Scan for the cell matching the given text and deliver its [X, Y] coordinate at center. 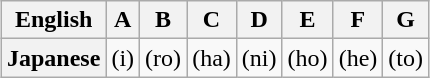
A [123, 20]
(he) [358, 58]
(ni) [259, 58]
D [259, 20]
(ha) [212, 58]
B [164, 20]
C [212, 20]
(to) [406, 58]
(i) [123, 58]
E [308, 20]
F [358, 20]
Japanese [53, 58]
(ro) [164, 58]
English [53, 20]
(ho) [308, 58]
G [406, 20]
